Return the (x, y) coordinate for the center point of the cell that contains the specified text.  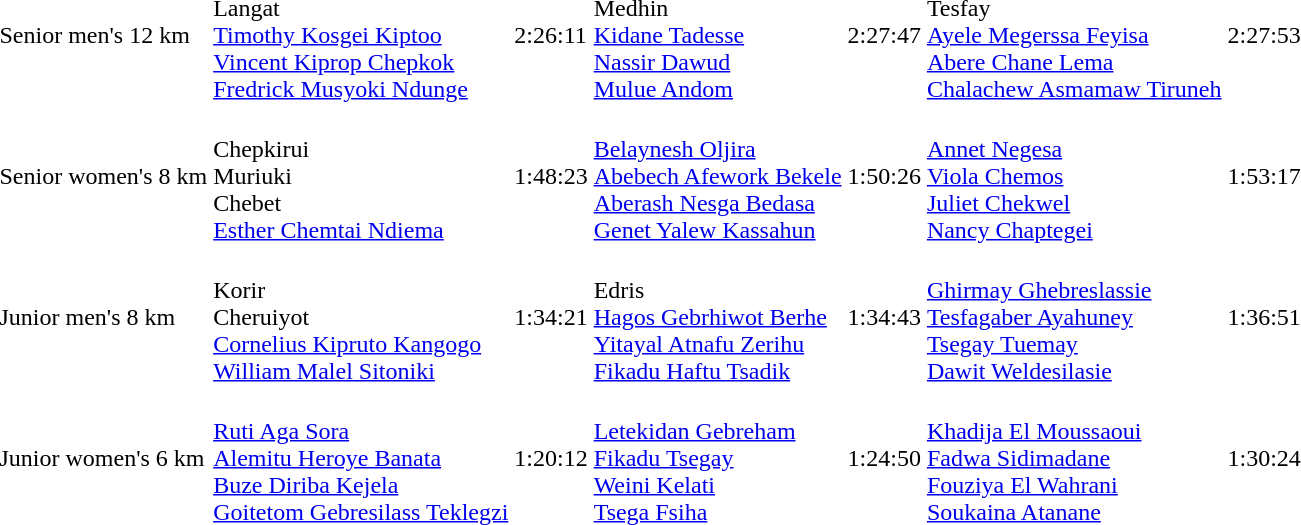
Ghirmay GhebreslassieTesfagaber AyahuneyTsegay TuemayDawit Weldesilasie (1074, 317)
KorirCheruiyotCornelius Kipruto KangogoWilliam Malel Sitoniki (361, 317)
1:34:21 (551, 317)
Belaynesh OljiraAbebech Afework BekeleAberash Nesga BedasaGenet Yalew Kassahun (718, 176)
1:34:43 (884, 317)
1:50:26 (884, 176)
1:48:23 (551, 176)
ChepkiruiMuriukiChebetEsther Chemtai Ndiema (361, 176)
EdrisHagos Gebrhiwot BerheYitayal Atnafu ZerihuFikadu Haftu Tsadik (718, 317)
Annet NegesaViola ChemosJuliet ChekwelNancy Chaptegei (1074, 176)
